Scan for the cell matching the given text and deliver its [x, y] coordinate at center. 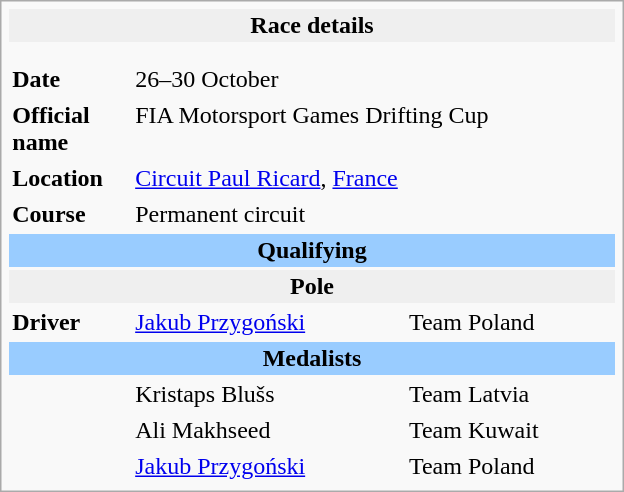
Qualifying [312, 250]
Location [69, 178]
Driver [69, 322]
Official name [69, 129]
Kristaps Blušs [268, 394]
Circuit Paul Ricard, France [374, 178]
26–30 October [268, 80]
Ali Makhseed [268, 430]
Medalists [312, 358]
Team Kuwait [510, 430]
FIA Motorsport Games Drifting Cup [374, 129]
Course [69, 214]
Permanent circuit [374, 214]
Race details [312, 26]
Team Latvia [510, 394]
Pole [312, 286]
Date [69, 80]
